Provide the (x, y) coordinate of the cell's center where the given text is located.  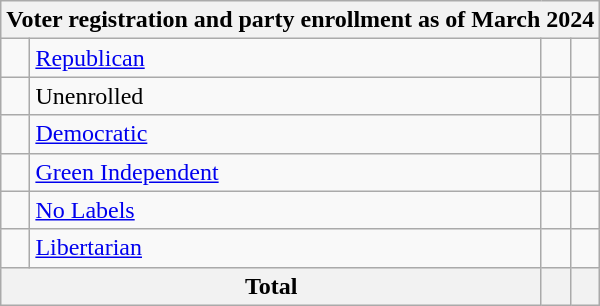
Green Independent (286, 172)
Unenrolled (286, 96)
Voter registration and party enrollment as of March 2024 (300, 20)
Libertarian (286, 248)
Total (272, 286)
Republican (286, 58)
Democratic (286, 134)
No Labels (286, 210)
